From the cell containing the given text, extract its center point as [x, y] coordinate. 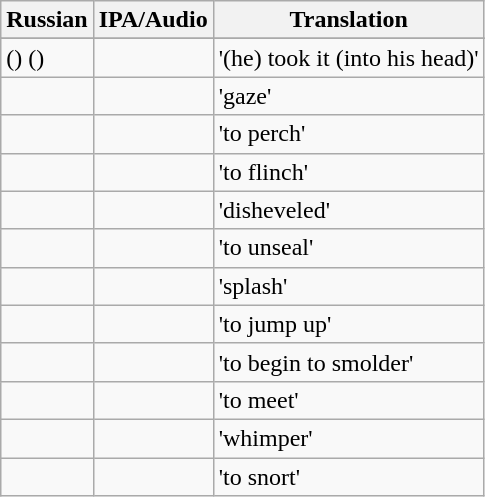
'to flinch' [348, 172]
'to snort' [348, 477]
'to meet' [348, 400]
'splash' [348, 286]
'to perch' [348, 134]
'to unseal' [348, 248]
'to begin to smolder' [348, 362]
IPA/Audio [153, 20]
'(he) took it (into his head)' [348, 58]
'to jump up' [348, 324]
() () [47, 58]
'disheveled' [348, 210]
'whimper' [348, 438]
'gaze' [348, 96]
Russian [47, 20]
Translation [348, 20]
